Provide the (x, y) coordinate of the cell's center where the given text is located.  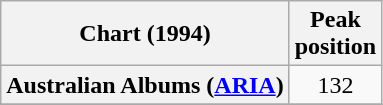
Peakposition (335, 34)
Australian Albums (ARIA) (145, 85)
132 (335, 85)
Chart (1994) (145, 34)
